Determine the [x, y] coordinate at the center of the cell enclosing the given text.  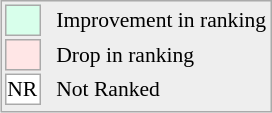
NR [22, 90]
Not Ranked [162, 90]
Drop in ranking [162, 55]
Improvement in ranking [162, 20]
